Extract the [X, Y] coordinate from the center of the cell holding the provided text.  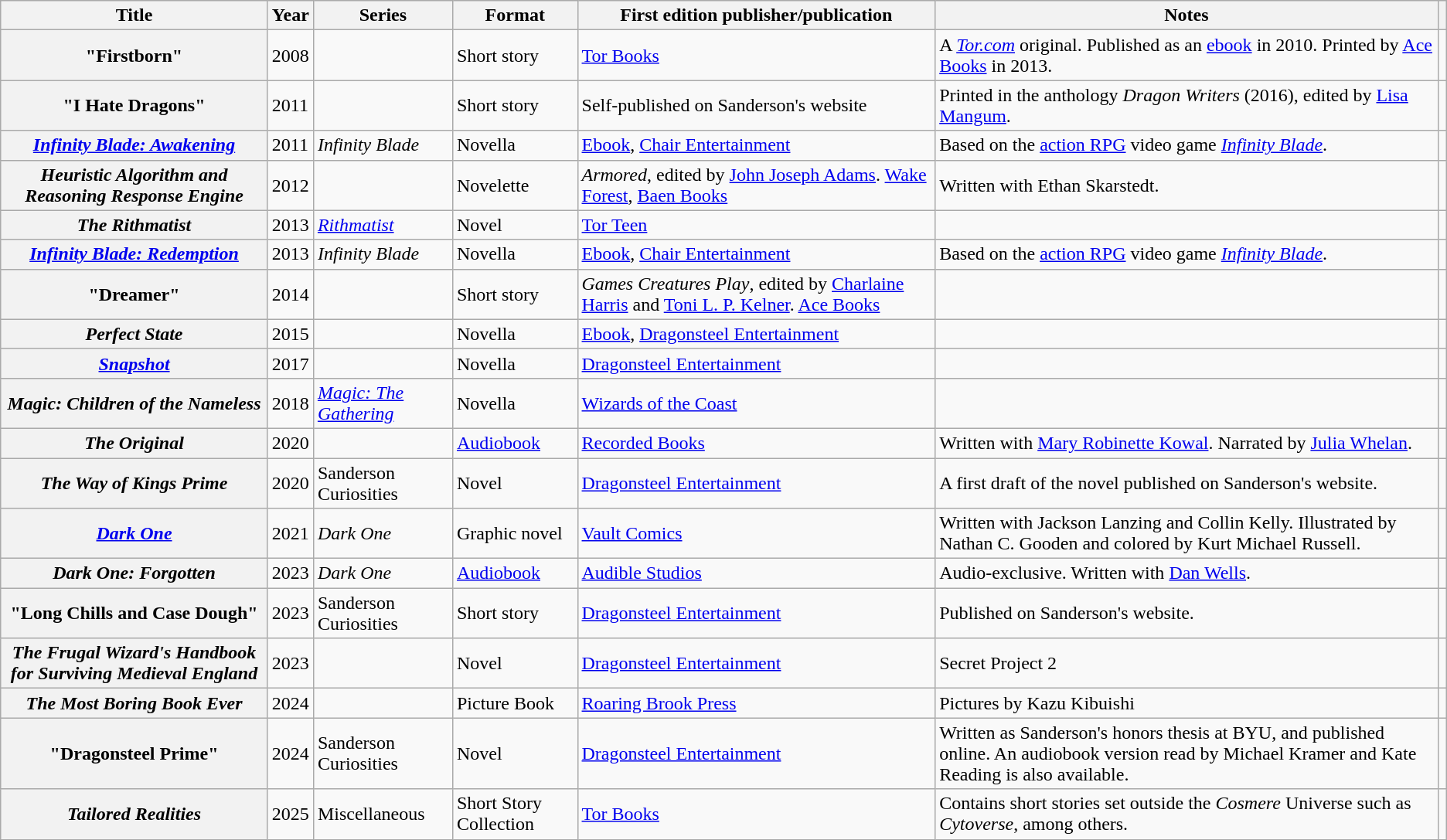
Format [515, 15]
Novelette [515, 185]
Secret Project 2 [1187, 663]
Tailored Realities [134, 814]
The Frugal Wizard's Handbook for Surviving Medieval England [134, 663]
2014 [291, 294]
2012 [291, 185]
Graphic novel [515, 533]
A first draft of the novel published on Sanderson's website. [1187, 482]
Self-published on Sanderson's website [756, 105]
2008 [291, 56]
The Most Boring Book Ever [134, 703]
Ebook, Dragonsteel Entertainment [756, 334]
2018 [291, 403]
Picture Book [515, 703]
"Dragonsteel Prime" [134, 753]
Dark One: Forgotten [134, 573]
Written as Sanderson's honors thesis at BYU, and published online. An audiobook version read by Michael Kramer and Kate Reading is also available. [1187, 753]
Notes [1187, 15]
Written with Jackson Lanzing and Collin Kelly. Illustrated by Nathan C. Gooden and colored by Kurt Michael Russell. [1187, 533]
Pictures by Kazu Kibuishi [1187, 703]
2025 [291, 814]
A Tor.com original. Published as an ebook in 2010. Printed by Ace Books in 2013. [1187, 56]
Rithmatist [383, 225]
"I Hate Dragons" [134, 105]
Written with Ethan Skarstedt. [1187, 185]
Heuristic Algorithm and Reasoning Response Engine [134, 185]
Armored, edited by John Joseph Adams. Wake Forest, Baen Books [756, 185]
Snapshot [134, 363]
The Rithmatist [134, 225]
Contains short stories set outside the Cosmere Universe such as Cytoverse, among others. [1187, 814]
Series [383, 15]
Perfect State [134, 334]
Written with Mary Robinette Kowal. Narrated by Julia Whelan. [1187, 443]
Wizards of the Coast [756, 403]
2015 [291, 334]
Infinity Blade: Redemption [134, 254]
Magic: Children of the Nameless [134, 403]
Audio-exclusive. Written with Dan Wells. [1187, 573]
"Long Chills and Case Dough" [134, 614]
2021 [291, 533]
Tor Teen [756, 225]
2017 [291, 363]
First edition publisher/publication [756, 15]
Year [291, 15]
Title [134, 15]
"Dreamer" [134, 294]
Recorded Books [756, 443]
"Firstborn" [134, 56]
Published on Sanderson's website. [1187, 614]
Audible Studios [756, 573]
Vault Comics [756, 533]
Printed in the anthology Dragon Writers (2016), edited by Lisa Mangum. [1187, 105]
Infinity Blade: Awakening [134, 145]
Roaring Brook Press [756, 703]
The Way of Kings Prime [134, 482]
Magic: The Gathering [383, 403]
Short Story Collection [515, 814]
Miscellaneous [383, 814]
Games Creatures Play, edited by Charlaine Harris and Toni L. P. Kelner. Ace Books [756, 294]
The Original [134, 443]
